Extract the [X, Y] coordinate from the center of the cell holding the provided text.  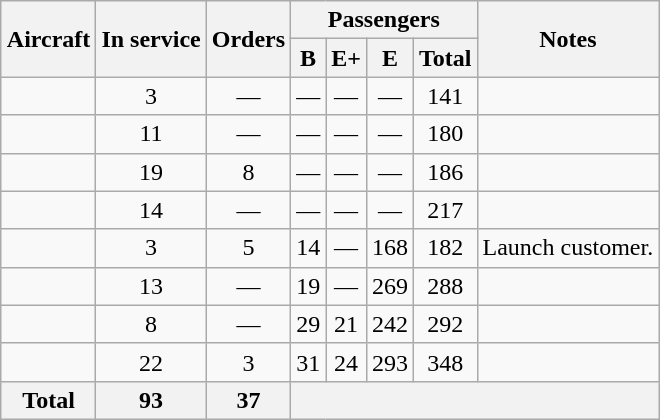
242 [390, 324]
288 [445, 286]
37 [248, 400]
In service [151, 39]
141 [445, 96]
93 [151, 400]
21 [346, 324]
5 [248, 248]
Aircraft [48, 39]
B [308, 58]
182 [445, 248]
E+ [346, 58]
Notes [568, 39]
31 [308, 362]
11 [151, 134]
292 [445, 324]
186 [445, 172]
Launch customer. [568, 248]
293 [390, 362]
Passengers [384, 20]
22 [151, 362]
180 [445, 134]
168 [390, 248]
24 [346, 362]
E [390, 58]
Orders [248, 39]
348 [445, 362]
29 [308, 324]
13 [151, 286]
217 [445, 210]
269 [390, 286]
